Pinpoint the cell where the given text exists, returning its (X, Y) midpoint coordinate. 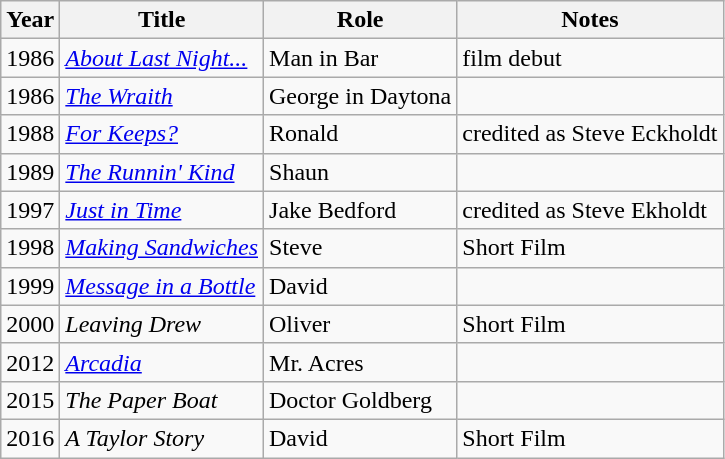
Steve (360, 248)
About Last Night... (162, 58)
Leaving Drew (162, 324)
1989 (30, 172)
Arcadia (162, 362)
The Paper Boat (162, 400)
2012 (30, 362)
George in Daytona (360, 96)
1998 (30, 248)
Jake Bedford (360, 210)
Man in Bar (360, 58)
The Wraith (162, 96)
1988 (30, 134)
For Keeps? (162, 134)
Role (360, 20)
Notes (590, 20)
The Runnin' Kind (162, 172)
2000 (30, 324)
credited as Steve Ekholdt (590, 210)
Ronald (360, 134)
credited as Steve Eckholdt (590, 134)
Title (162, 20)
Shaun (360, 172)
2016 (30, 438)
1997 (30, 210)
Doctor Goldberg (360, 400)
2015 (30, 400)
Message in a Bottle (162, 286)
film debut (590, 58)
Oliver (360, 324)
Year (30, 20)
Mr. Acres (360, 362)
Just in Time (162, 210)
A Taylor Story (162, 438)
1999 (30, 286)
Making Sandwiches (162, 248)
